From the cell containing the given text, extract its center point as [x, y] coordinate. 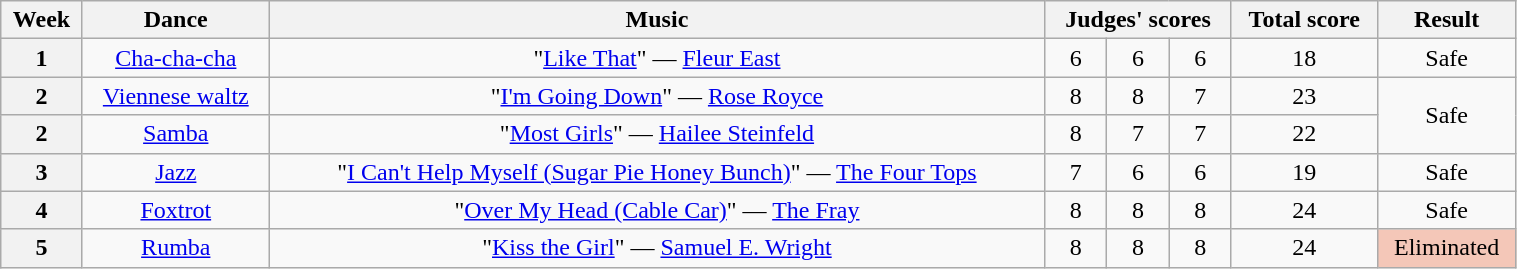
Total score [1304, 20]
19 [1304, 172]
"Most Girls" — Hailee Steinfeld [656, 134]
23 [1304, 96]
22 [1304, 134]
Result [1446, 20]
18 [1304, 58]
Music [656, 20]
1 [42, 58]
Week [42, 20]
Jazz [176, 172]
Rumba [176, 248]
Cha-cha-cha [176, 58]
"Kiss the Girl" — Samuel E. Wright [656, 248]
Samba [176, 134]
"I Can't Help Myself (Sugar Pie Honey Bunch)" — The Four Tops [656, 172]
Dance [176, 20]
"I'm Going Down" — Rose Royce [656, 96]
5 [42, 248]
Eliminated [1446, 248]
"Over My Head (Cable Car)" — The Fray [656, 210]
3 [42, 172]
Viennese waltz [176, 96]
Foxtrot [176, 210]
"Like That" — Fleur East [656, 58]
4 [42, 210]
Judges' scores [1138, 20]
